Pinpoint the cell where the given text exists, returning its (X, Y) midpoint coordinate. 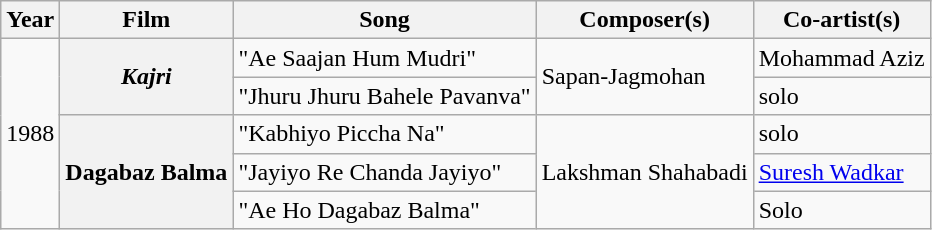
Lakshman Shahabadi (644, 172)
Dagabaz Balma (146, 172)
Kajri (146, 77)
"Ae Ho Dagabaz Balma" (384, 210)
Mohammad Aziz (842, 58)
1988 (30, 134)
Solo (842, 210)
"Kabhiyo Piccha Na" (384, 134)
Composer(s) (644, 20)
Year (30, 20)
Film (146, 20)
Co-artist(s) (842, 20)
"Jayiyo Re Chanda Jayiyo" (384, 172)
Suresh Wadkar (842, 172)
"Ae Saajan Hum Mudri" (384, 58)
"Jhuru Jhuru Bahele Pavanva" (384, 96)
Sapan-Jagmohan (644, 77)
Song (384, 20)
